For the text-containing cell, return its midpoint in [x, y] coordinate format. 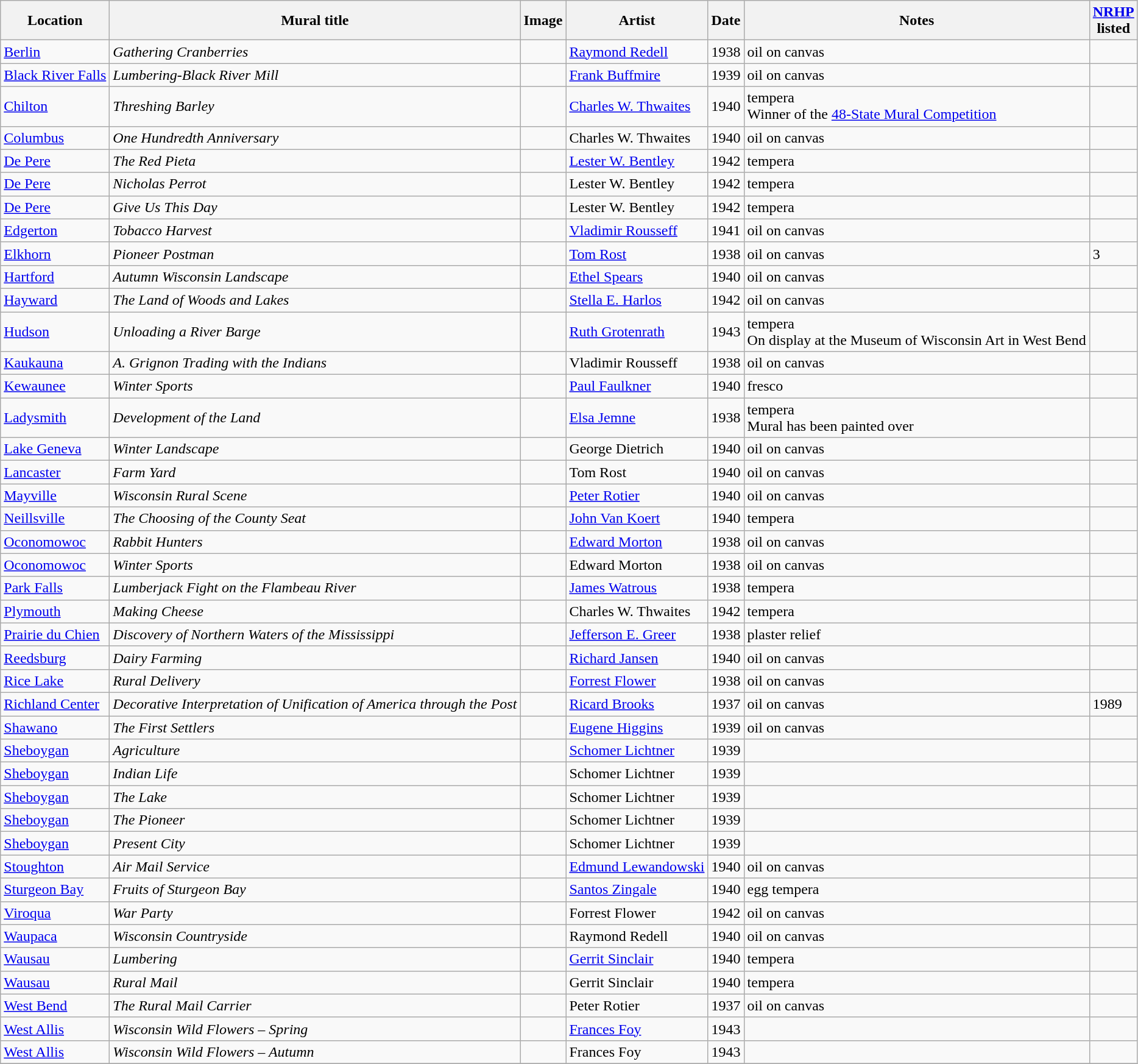
Park Falls [55, 588]
John Van Koert [637, 519]
Image [543, 21]
Notes [916, 21]
Reedsburg [55, 658]
Prairie du Chien [55, 634]
Edgerton [55, 230]
Nicholas Perrot [315, 184]
Eugene Higgins [637, 727]
Hudson [55, 332]
Mural title [315, 21]
Shawano [55, 727]
One Hundredth Anniversary [315, 138]
egg tempera [916, 890]
Hartford [55, 277]
Waupaca [55, 936]
temperaOn display at the Museum of Wisconsin Art in West Bend [916, 332]
Wisconsin Wild Flowers – Spring [315, 1029]
Lumberjack Fight on the Flambeau River [315, 588]
Development of the Land [315, 418]
Autumn Wisconsin Landscape [315, 277]
The Pioneer [315, 820]
Rural Delivery [315, 681]
Agriculture [315, 751]
Elkhorn [55, 254]
Rural Mail [315, 982]
1941 [726, 230]
Mayville [55, 495]
Plymouth [55, 611]
Rice Lake [55, 681]
temperaWinner of the 48-State Mural Competition [916, 106]
Lake Geneva [55, 449]
Fruits of Sturgeon Bay [315, 890]
Richland Center [55, 704]
Stella E. Harlos [637, 300]
Neillsville [55, 519]
The Choosing of the County Seat [315, 519]
Discovery of Northern Waters of the Mississippi [315, 634]
Ruth Grotenrath [637, 332]
Lumbering [315, 959]
Date [726, 21]
Pioneer Postman [315, 254]
The Land of Woods and Lakes [315, 300]
George Dietrich [637, 449]
Air Mail Service [315, 867]
Sturgeon Bay [55, 890]
Wisconsin Countryside [315, 936]
Tobacco Harvest [315, 230]
Ricard Brooks [637, 704]
Decorative Interpretation of Unification of America through the Post [315, 704]
Black River Falls [55, 75]
War Party [315, 913]
Ladysmith [55, 418]
The Red Pieta [315, 161]
Stoughton [55, 867]
The First Settlers [315, 727]
Kewaunee [55, 386]
Lancaster [55, 472]
The Lake [315, 797]
A. Grignon Trading with the Indians [315, 363]
Indian Life [315, 774]
NRHPlisted [1114, 21]
Chilton [55, 106]
Present City [315, 843]
Wisconsin Wild Flowers – Autumn [315, 1052]
3 [1114, 254]
1989 [1114, 704]
West Bend [55, 1005]
Rabbit Hunters [315, 542]
Paul Faulkner [637, 386]
fresco [916, 386]
Columbus [55, 138]
Threshing Barley [315, 106]
Give Us This Day [315, 207]
The Rural Mail Carrier [315, 1005]
Kaukauna [55, 363]
Edmund Lewandowski [637, 867]
Santos Zingale [637, 890]
Dairy Farming [315, 658]
Artist [637, 21]
Location [55, 21]
James Watrous [637, 588]
Wisconsin Rural Scene [315, 495]
Hayward [55, 300]
Ethel Spears [637, 277]
Lumbering-Black River Mill [315, 75]
plaster relief [916, 634]
Unloading a River Barge [315, 332]
Making Cheese [315, 611]
Farm Yard [315, 472]
Frank Buffmire [637, 75]
temperaMural has been painted over [916, 418]
Jefferson E. Greer [637, 634]
Elsa Jemne [637, 418]
Berlin [55, 52]
Winter Landscape [315, 449]
Gathering Cranberries [315, 52]
Richard Jansen [637, 658]
Viroqua [55, 913]
